Provide the [X, Y] coordinate of the cell's center where the given text is located.  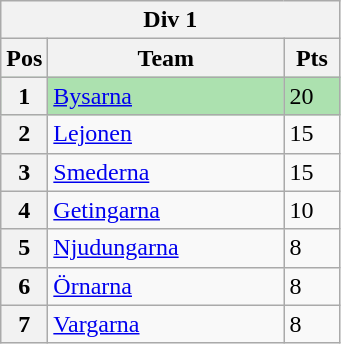
7 [24, 324]
Smederna [166, 172]
5 [24, 248]
Team [166, 58]
6 [24, 286]
4 [24, 210]
3 [24, 172]
Pts [312, 58]
20 [312, 96]
Div 1 [170, 20]
Lejonen [166, 134]
Örnarna [166, 286]
Getingarna [166, 210]
1 [24, 96]
Pos [24, 58]
2 [24, 134]
Njudungarna [166, 248]
Vargarna [166, 324]
10 [312, 210]
Bysarna [166, 96]
